Pinpoint the cell where the given text exists, returning its [X, Y] midpoint coordinate. 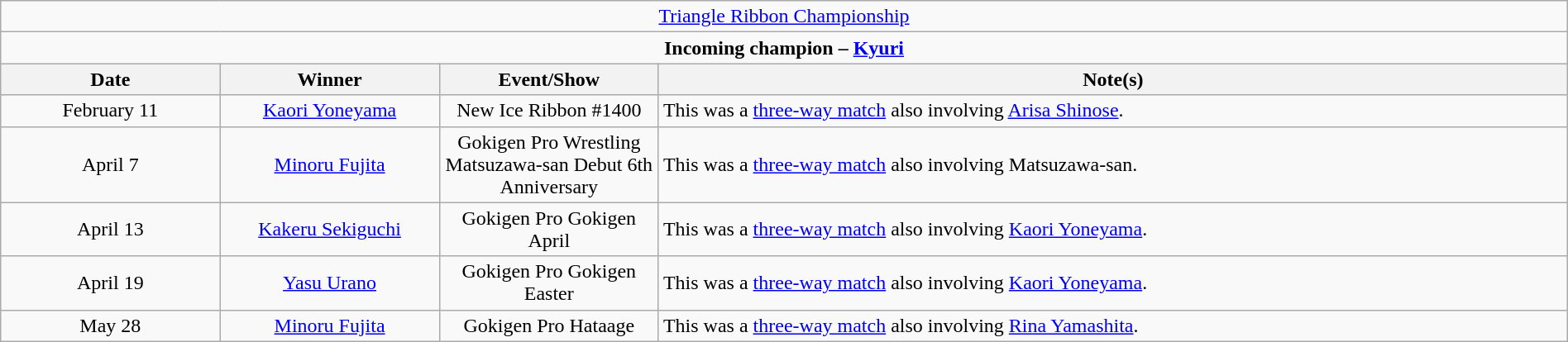
Event/Show [549, 79]
Gokigen Pro Gokigen Easter [549, 283]
April 19 [111, 283]
This was a three-way match also involving Arisa Shinose. [1113, 111]
Yasu Urano [329, 283]
Triangle Ribbon Championship [784, 17]
Gokigen Pro Hataage [549, 325]
Kaori Yoneyama [329, 111]
Note(s) [1113, 79]
This was a three-way match also involving Matsuzawa-san. [1113, 164]
Kakeru Sekiguchi [329, 230]
New Ice Ribbon #1400 [549, 111]
May 28 [111, 325]
Winner [329, 79]
Incoming champion – Kyuri [784, 48]
April 7 [111, 164]
Gokigen Pro Wrestling Matsuzawa-san Debut 6th Anniversary [549, 164]
February 11 [111, 111]
This was a three-way match also involving Rina Yamashita. [1113, 325]
Gokigen Pro Gokigen April [549, 230]
April 13 [111, 230]
Date [111, 79]
